Provide the [X, Y] coordinate of the cell's center where the given text is located.  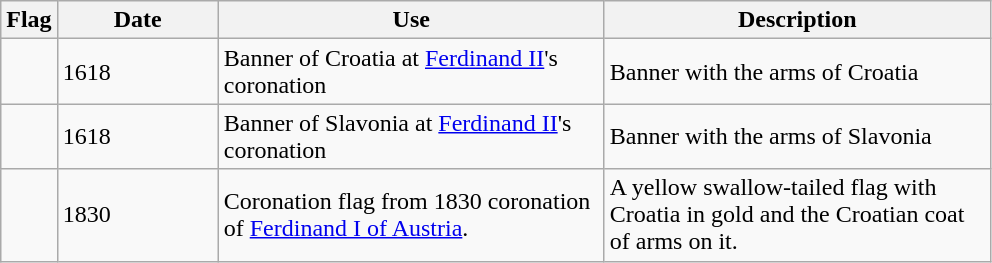
Coronation flag from 1830 coronation of Ferdinand I of Austria. [411, 215]
Flag [29, 20]
Banner of Croatia at Ferdinand II's coronation [411, 72]
A yellow swallow-tailed flag with Croatia in gold and the Croatian coat of arms on it. [797, 215]
Banner with the arms of Croatia [797, 72]
Date [138, 20]
Description [797, 20]
Use [411, 20]
Banner of Slavonia at Ferdinand II's coronation [411, 136]
Banner with the arms of Slavonia [797, 136]
1830 [138, 215]
